Return the [x, y] coordinate for the center point of the cell that contains the specified text.  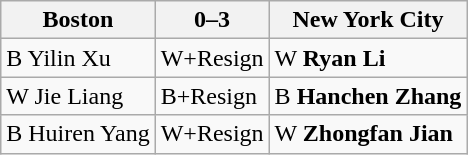
0–3 [212, 20]
B Huiren Yang [78, 134]
New York City [368, 20]
W Jie Liang [78, 96]
W Zhongfan Jian [368, 134]
B Hanchen Zhang [368, 96]
B Yilin Xu [78, 58]
B+Resign [212, 96]
W Ryan Li [368, 58]
Boston [78, 20]
